For the text-containing cell, return its midpoint in [x, y] coordinate format. 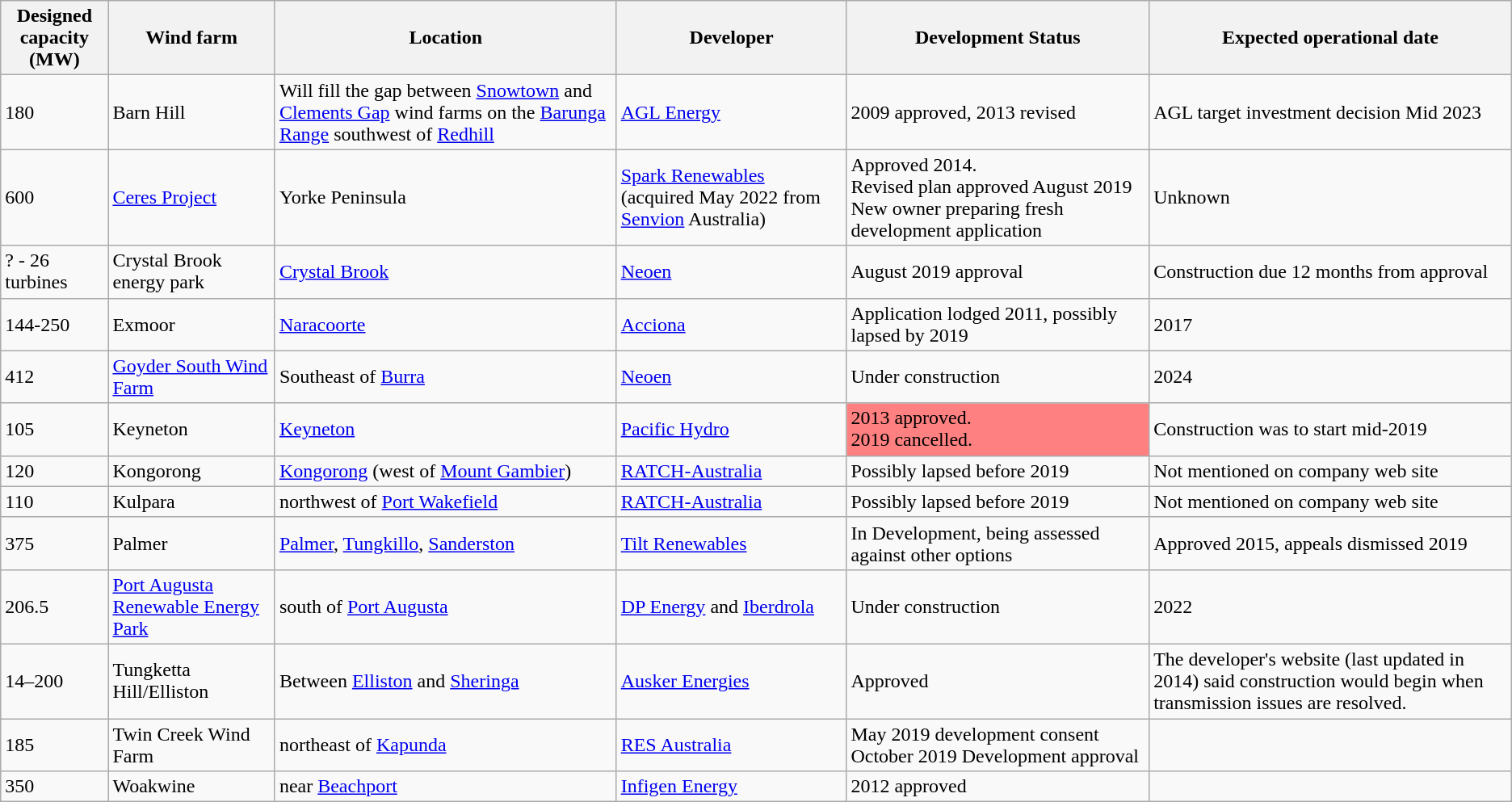
Approved 2015, appeals dismissed 2019 [1331, 543]
2012 approved [998, 787]
Pacific Hydro [732, 430]
Palmer, Tungkillo, Sanderston [446, 543]
Between Elliston and Sheringa [446, 681]
14–200 [55, 681]
Kongorong [191, 471]
Will fill the gap between Snowtown and Clements Gap wind farms on the Barunga Range southwest of Redhill [446, 112]
Port Augusta Renewable Energy Park [191, 607]
Barn Hill [191, 112]
Crystal Brook energy park [191, 271]
Application lodged 2011, possibly lapsed by 2019 [998, 325]
DP Energy and Iberdrola [732, 607]
Spark Renewables (acquired May 2022 from Senvion Australia) [732, 197]
350 [55, 787]
2022 [1331, 607]
Yorke Peninsula [446, 197]
Expected operational date [1331, 38]
Acciona [732, 325]
180 [55, 112]
Designed capacity(MW) [55, 38]
206.5 [55, 607]
Wind farm [191, 38]
Construction due 12 months from approval [1331, 271]
Location [446, 38]
2009 approved, 2013 revised [998, 112]
near Beachport [446, 787]
AGL Energy [732, 112]
110 [55, 502]
Infigen Energy [732, 787]
600 [55, 197]
144-250 [55, 325]
The developer's website (last updated in 2014) said construction would begin when transmission issues are resolved. [1331, 681]
Construction was to start mid-2019 [1331, 430]
May 2019 development consentOctober 2019 Development approval [998, 745]
Kulpara [191, 502]
Approved 2014.Revised plan approved August 2019 New owner preparing fresh development application [998, 197]
2024 [1331, 376]
375 [55, 543]
Palmer [191, 543]
Woakwine [191, 787]
Unknown [1331, 197]
Naracoorte [446, 325]
2013 approved.2019 cancelled. [998, 430]
Developer [732, 38]
Exmoor [191, 325]
185 [55, 745]
Twin Creek Wind Farm [191, 745]
RES Australia [732, 745]
Southeast of Burra [446, 376]
2017 [1331, 325]
south of Port Augusta [446, 607]
Goyder South Wind Farm [191, 376]
August 2019 approval [998, 271]
In Development, being assessed against other options [998, 543]
Tungketta Hill/Elliston [191, 681]
Ceres Project [191, 197]
105 [55, 430]
Approved [998, 681]
Crystal Brook [446, 271]
northeast of Kapunda [446, 745]
Ausker Energies [732, 681]
120 [55, 471]
northwest of Port Wakefield [446, 502]
412 [55, 376]
Kongorong (west of Mount Gambier) [446, 471]
Tilt Renewables [732, 543]
AGL target investment decision Mid 2023 [1331, 112]
Development Status [998, 38]
? - 26 turbines [55, 271]
